Detect which cell encompasses the target text, then output its (X, Y) center coordinate. 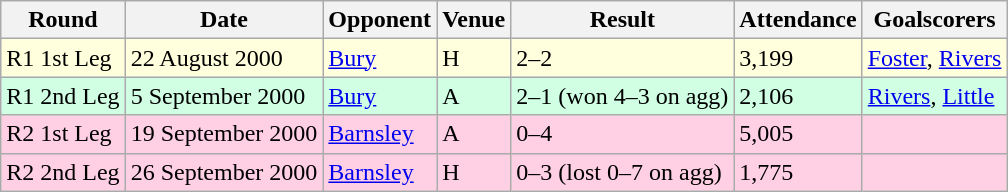
Goalscorers (934, 20)
R2 2nd Leg (63, 172)
2–1 (won 4–3 on agg) (622, 96)
R2 1st Leg (63, 134)
5,005 (798, 134)
Rivers, Little (934, 96)
Opponent (380, 20)
1,775 (798, 172)
R1 1st Leg (63, 58)
Venue (474, 20)
3,199 (798, 58)
Foster, Rivers (934, 58)
26 September 2000 (224, 172)
22 August 2000 (224, 58)
Date (224, 20)
2–2 (622, 58)
Result (622, 20)
19 September 2000 (224, 134)
0–4 (622, 134)
2,106 (798, 96)
0–3 (lost 0–7 on agg) (622, 172)
5 September 2000 (224, 96)
R1 2nd Leg (63, 96)
Round (63, 20)
Attendance (798, 20)
